For the text-containing cell, return its midpoint in [X, Y] coordinate format. 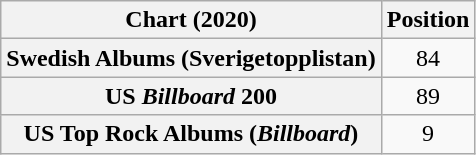
84 [428, 58]
9 [428, 134]
US Billboard 200 [191, 96]
89 [428, 96]
Position [428, 20]
Swedish Albums (Sverigetopplistan) [191, 58]
Chart (2020) [191, 20]
US Top Rock Albums (Billboard) [191, 134]
